From the cell containing the given text, extract its center point as [x, y] coordinate. 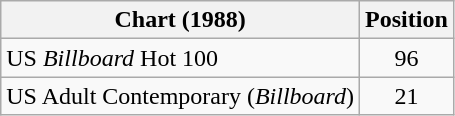
Position [407, 20]
Chart (1988) [180, 20]
US Adult Contemporary (Billboard) [180, 96]
96 [407, 58]
21 [407, 96]
US Billboard Hot 100 [180, 58]
